Scan for the cell matching the given text and deliver its [x, y] coordinate at center. 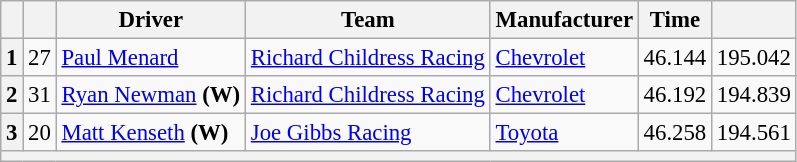
27 [40, 58]
46.192 [674, 95]
Team [368, 20]
Matt Kenseth (W) [150, 133]
1 [12, 58]
Time [674, 20]
Toyota [564, 133]
46.258 [674, 133]
Manufacturer [564, 20]
194.839 [754, 95]
31 [40, 95]
Driver [150, 20]
3 [12, 133]
46.144 [674, 58]
Paul Menard [150, 58]
195.042 [754, 58]
Joe Gibbs Racing [368, 133]
2 [12, 95]
20 [40, 133]
Ryan Newman (W) [150, 95]
194.561 [754, 133]
